Pinpoint the cell where the given text exists, returning its (x, y) midpoint coordinate. 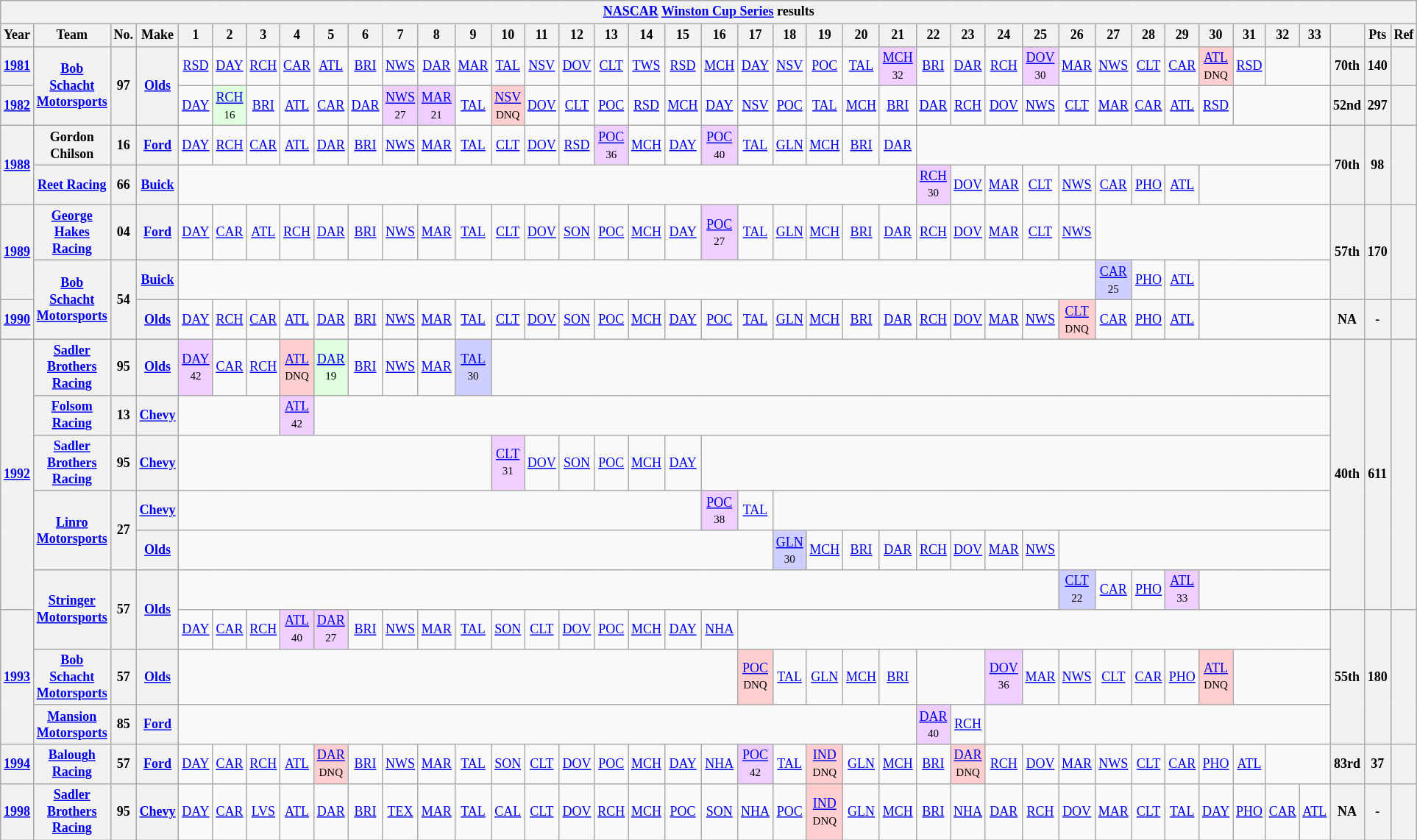
19 (825, 35)
5 (331, 35)
POC38 (720, 510)
POCDNQ (756, 677)
DAR19 (331, 367)
7 (400, 35)
1993 (18, 677)
10 (508, 35)
1982 (18, 106)
54 (124, 300)
ATL42 (297, 415)
1992 (18, 474)
52nd (1348, 106)
20 (862, 35)
No. (124, 35)
Year (18, 35)
1981 (18, 66)
21 (898, 35)
29 (1182, 35)
Ref (1404, 35)
Pts (1377, 35)
33 (1315, 35)
170 (1377, 252)
1994 (18, 764)
15 (683, 35)
8 (436, 35)
3 (263, 35)
Folsom Racing (72, 415)
57th (1348, 252)
26 (1077, 35)
MAR21 (436, 106)
30 (1216, 35)
22 (933, 35)
83rd (1348, 764)
CLTDNQ (1077, 320)
9 (473, 35)
12 (577, 35)
66 (124, 185)
611 (1377, 474)
RCH30 (933, 185)
DOV30 (1040, 66)
CAR25 (1113, 280)
1988 (18, 165)
ATL33 (1182, 590)
24 (1004, 35)
297 (1377, 106)
Mansion Motorsports (72, 725)
Linro Motorsports (72, 530)
Reet Racing (72, 185)
POC40 (720, 145)
6 (365, 35)
Make (157, 35)
DOV36 (1004, 677)
180 (1377, 677)
CAL (508, 812)
23 (968, 35)
TAL30 (473, 367)
1 (196, 35)
ATL40 (297, 629)
POC27 (720, 232)
40th (1348, 474)
George Hakes Racing (72, 232)
Team (72, 35)
MCH32 (898, 66)
140 (1377, 66)
37 (1377, 764)
RCH16 (230, 106)
4 (297, 35)
85 (124, 725)
CLT22 (1077, 590)
DAR40 (933, 725)
25 (1040, 35)
Stringer Motorsports (72, 609)
1990 (18, 320)
28 (1148, 35)
CLT31 (508, 463)
NWS27 (400, 106)
31 (1249, 35)
97 (124, 85)
18 (789, 35)
POC36 (611, 145)
2 (230, 35)
Balough Racing (72, 764)
Gordon Chilson (72, 145)
DAR27 (331, 629)
11 (542, 35)
GLN30 (789, 550)
POC42 (756, 764)
NSVDNQ (508, 106)
LVS (263, 812)
14 (647, 35)
TEX (400, 812)
98 (1377, 165)
55th (1348, 677)
32 (1282, 35)
1989 (18, 252)
17 (756, 35)
NASCAR Winston Cup Series results (709, 12)
DAY42 (196, 367)
04 (124, 232)
1998 (18, 812)
TWS (647, 66)
